Scan for the cell matching the given text and deliver its [X, Y] coordinate at center. 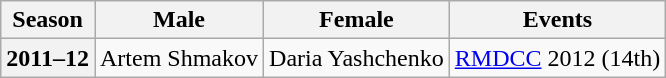
Season [48, 20]
Daria Yashchenko [357, 58]
Artem Shmakov [178, 58]
RMDCC 2012 (14th) [557, 58]
Events [557, 20]
Male [178, 20]
Female [357, 20]
2011–12 [48, 58]
